Find where the given text appears and provide that cell's center as (X, Y) coordinate. 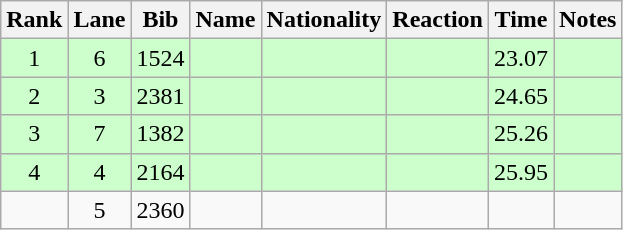
23.07 (520, 58)
Time (520, 20)
Notes (588, 20)
1524 (160, 58)
6 (100, 58)
7 (100, 134)
Lane (100, 20)
2 (34, 96)
Reaction (438, 20)
25.26 (520, 134)
Bib (160, 20)
24.65 (520, 96)
Nationality (324, 20)
25.95 (520, 172)
1382 (160, 134)
5 (100, 210)
2164 (160, 172)
2381 (160, 96)
1 (34, 58)
Rank (34, 20)
2360 (160, 210)
Name (226, 20)
